Find where the given text appears and provide that cell's center as [X, Y] coordinate. 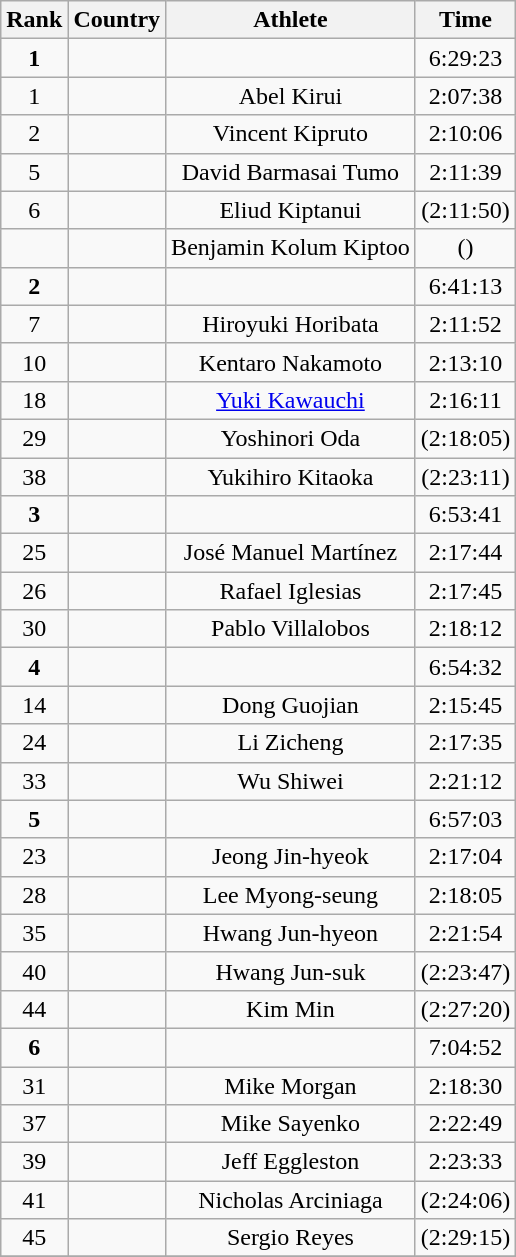
2:11:52 [465, 324]
Hwang Jun-hyeon [291, 933]
14 [34, 705]
7 [34, 324]
2:17:45 [465, 591]
6:54:32 [465, 667]
28 [34, 895]
45 [34, 1238]
2:16:11 [465, 400]
Hwang Jun-suk [291, 971]
Nicholas Arciniaga [291, 1200]
7:04:52 [465, 1047]
David Barmasai Tumo [291, 172]
Dong Guojian [291, 705]
Yukihiro Kitaoka [291, 477]
Mike Morgan [291, 1085]
2:11:39 [465, 172]
4 [34, 667]
2:21:12 [465, 781]
Time [465, 20]
2:17:44 [465, 553]
40 [34, 971]
29 [34, 438]
38 [34, 477]
Wu Shiwei [291, 781]
2:21:54 [465, 933]
2:23:33 [465, 1162]
(2:27:20) [465, 1009]
25 [34, 553]
Rafael Iglesias [291, 591]
Lee Myong-seung [291, 895]
2:13:10 [465, 362]
(2:11:50) [465, 210]
Athlete [291, 20]
2:07:38 [465, 96]
3 [34, 515]
2:15:45 [465, 705]
2:22:49 [465, 1124]
23 [34, 857]
Li Zicheng [291, 743]
2:18:05 [465, 895]
6:29:23 [465, 58]
Jeff Eggleston [291, 1162]
Yuki Kawauchi [291, 400]
(2:23:47) [465, 971]
18 [34, 400]
26 [34, 591]
(2:18:05) [465, 438]
39 [34, 1162]
2:10:06 [465, 134]
Benjamin Kolum Kiptoo [291, 248]
(2:29:15) [465, 1238]
Mike Sayenko [291, 1124]
Hiroyuki Horibata [291, 324]
Abel Kirui [291, 96]
41 [34, 1200]
2:18:12 [465, 629]
() [465, 248]
44 [34, 1009]
33 [34, 781]
(2:23:11) [465, 477]
35 [34, 933]
37 [34, 1124]
Kentaro Nakamoto [291, 362]
6:57:03 [465, 819]
Sergio Reyes [291, 1238]
Rank [34, 20]
(2:24:06) [465, 1200]
Kim Min [291, 1009]
Eliud Kiptanui [291, 210]
31 [34, 1085]
24 [34, 743]
Pablo Villalobos [291, 629]
Country [117, 20]
Jeong Jin-hyeok [291, 857]
6:41:13 [465, 286]
Yoshinori Oda [291, 438]
10 [34, 362]
José Manuel Martínez [291, 553]
2:17:35 [465, 743]
6:53:41 [465, 515]
2:18:30 [465, 1085]
30 [34, 629]
Vincent Kipruto [291, 134]
2:17:04 [465, 857]
